Search for the cell housing the specified text and yield its (x, y) center coordinate. 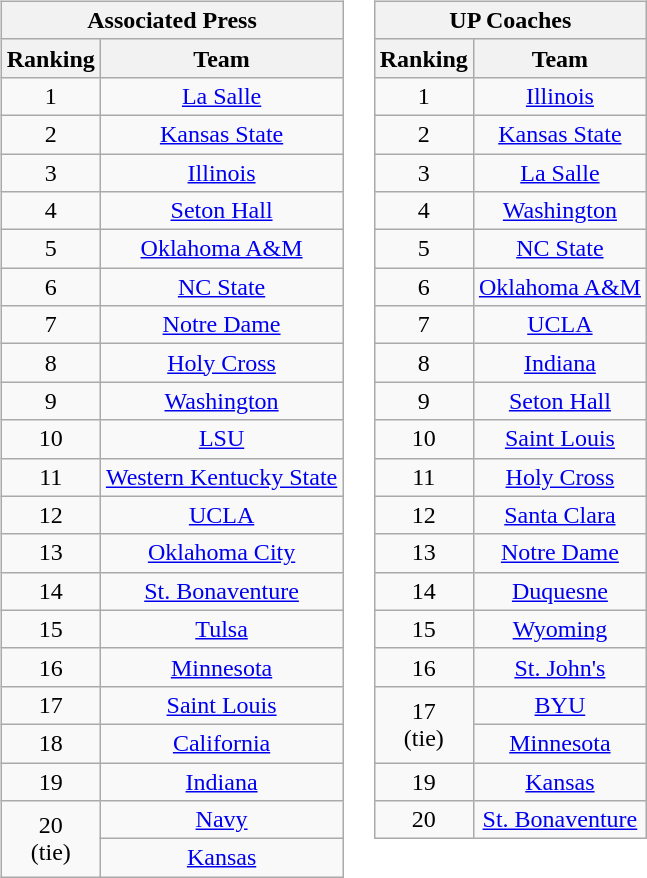
17(tie) (424, 724)
Oklahoma City (221, 553)
Western Kentucky State (221, 477)
BYU (560, 705)
Duquesne (560, 591)
20 (424, 820)
St. John's (560, 667)
18 (50, 743)
LSU (221, 439)
Navy (221, 820)
California (221, 743)
Wyoming (560, 629)
Tulsa (221, 629)
UP Coaches (510, 20)
Associated Press (172, 20)
20(tie) (50, 839)
17 (50, 705)
Santa Clara (560, 515)
